Search for the cell housing the specified text and yield its (x, y) center coordinate. 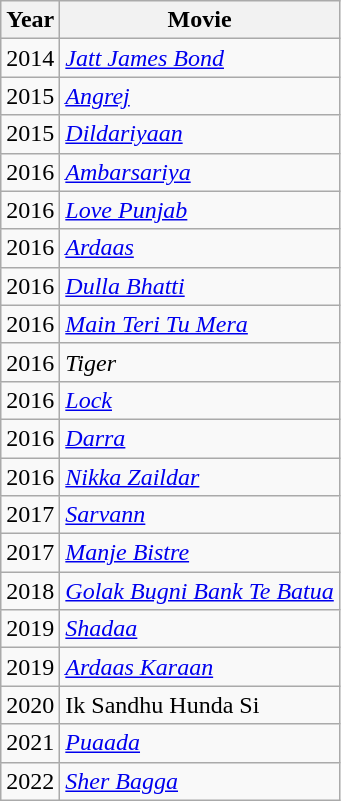
2020 (30, 705)
Ik Sandhu Hunda Si (200, 705)
Shadaa (200, 629)
2014 (30, 58)
2018 (30, 591)
Movie (200, 20)
Sher Bagga (200, 781)
Main Teri Tu Mera (200, 324)
Nikka Zaildar (200, 477)
Dildariyaan (200, 134)
2022 (30, 781)
Jatt James Bond (200, 58)
Tiger (200, 362)
Golak Bugni Bank Te Batua (200, 591)
2021 (30, 743)
Ardaas Karaan (200, 667)
Darra (200, 438)
Ardaas (200, 248)
Sarvann (200, 515)
Lock (200, 400)
Love Punjab (200, 210)
Year (30, 20)
Manje Bistre (200, 553)
Ambarsariya (200, 172)
Angrej (200, 96)
Puaada (200, 743)
Dulla Bhatti (200, 286)
